For the text-containing cell, return its midpoint in (x, y) coordinate format. 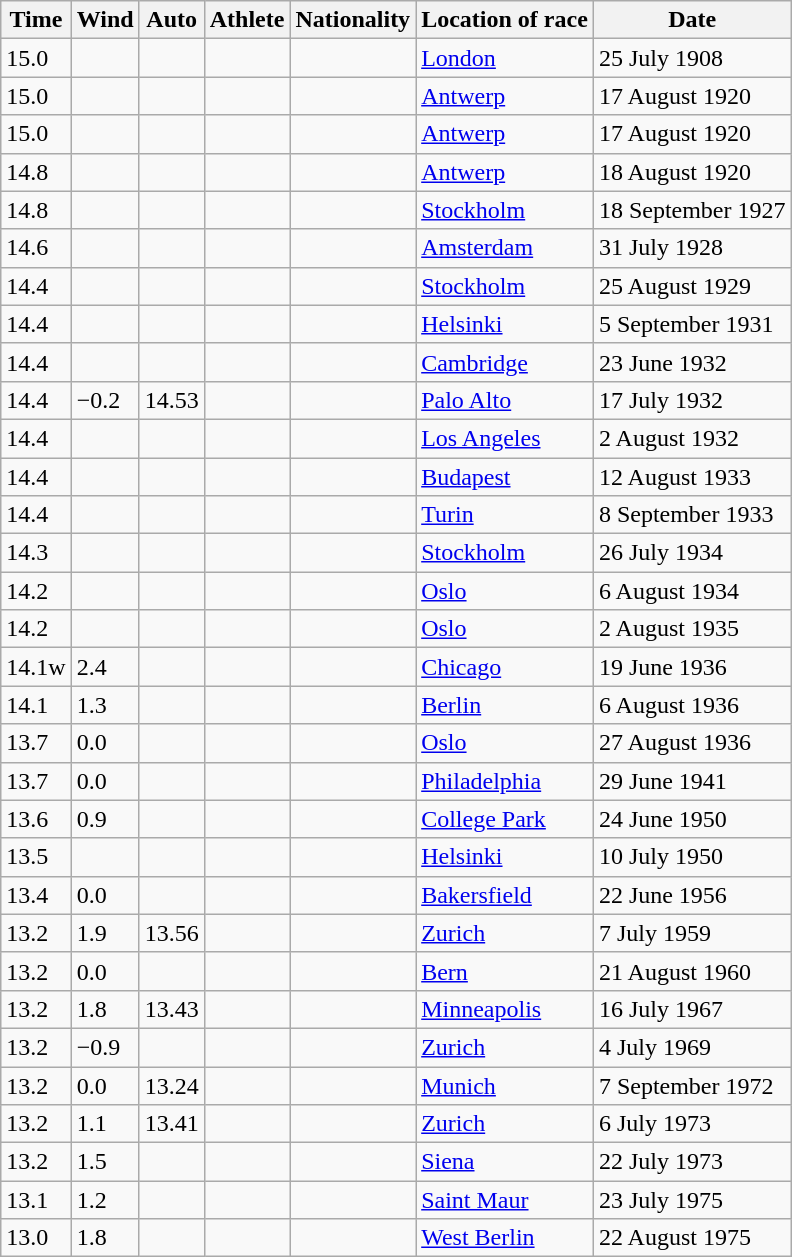
14.1 (36, 705)
Turin (505, 515)
2.4 (105, 667)
13.43 (172, 1009)
5 September 1931 (692, 324)
Los Angeles (505, 438)
West Berlin (505, 1238)
1.1 (105, 1124)
13.41 (172, 1124)
2 August 1935 (692, 629)
14.3 (36, 553)
25 August 1929 (692, 286)
−0.9 (105, 1047)
6 July 1973 (692, 1124)
Cambridge (505, 362)
12 August 1933 (692, 477)
1.3 (105, 705)
0.9 (105, 819)
Nationality (353, 20)
26 July 1934 (692, 553)
Berlin (505, 705)
2 August 1932 (692, 438)
Chicago (505, 667)
22 August 1975 (692, 1238)
4 July 1969 (692, 1047)
18 August 1920 (692, 172)
College Park (505, 819)
−0.2 (105, 400)
7 September 1972 (692, 1085)
1.2 (105, 1200)
Auto (172, 20)
21 August 1960 (692, 971)
Philadelphia (505, 781)
14.6 (36, 248)
29 June 1941 (692, 781)
Athlete (247, 20)
London (505, 58)
Munich (505, 1085)
Location of race (505, 20)
17 July 1932 (692, 400)
Wind (105, 20)
13.1 (36, 1200)
13.56 (172, 933)
Time (36, 20)
13.24 (172, 1085)
13.6 (36, 819)
31 July 1928 (692, 248)
18 September 1927 (692, 210)
Minneapolis (505, 1009)
14.53 (172, 400)
23 July 1975 (692, 1200)
8 September 1933 (692, 515)
Bern (505, 971)
25 July 1908 (692, 58)
13.5 (36, 857)
1.5 (105, 1162)
13.4 (36, 895)
22 June 1956 (692, 895)
1.9 (105, 933)
Amsterdam (505, 248)
22 July 1973 (692, 1162)
19 June 1936 (692, 667)
7 July 1959 (692, 933)
Saint Maur (505, 1200)
Budapest (505, 477)
24 June 1950 (692, 819)
14.1w (36, 667)
27 August 1936 (692, 743)
23 June 1932 (692, 362)
Bakersfield (505, 895)
6 August 1936 (692, 705)
10 July 1950 (692, 857)
Date (692, 20)
16 July 1967 (692, 1009)
Palo Alto (505, 400)
Siena (505, 1162)
13.0 (36, 1238)
6 August 1934 (692, 591)
